Return (x, y) of the center of cell containing provided text 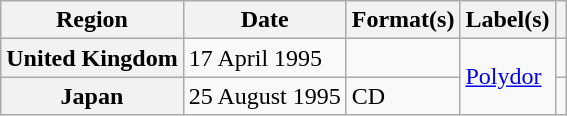
Format(s) (403, 20)
25 August 1995 (264, 96)
17 April 1995 (264, 58)
Label(s) (508, 20)
Polydor (508, 77)
Region (92, 20)
United Kingdom (92, 58)
CD (403, 96)
Japan (92, 96)
Date (264, 20)
